Detect which cell encompasses the target text, then output its [x, y] center coordinate. 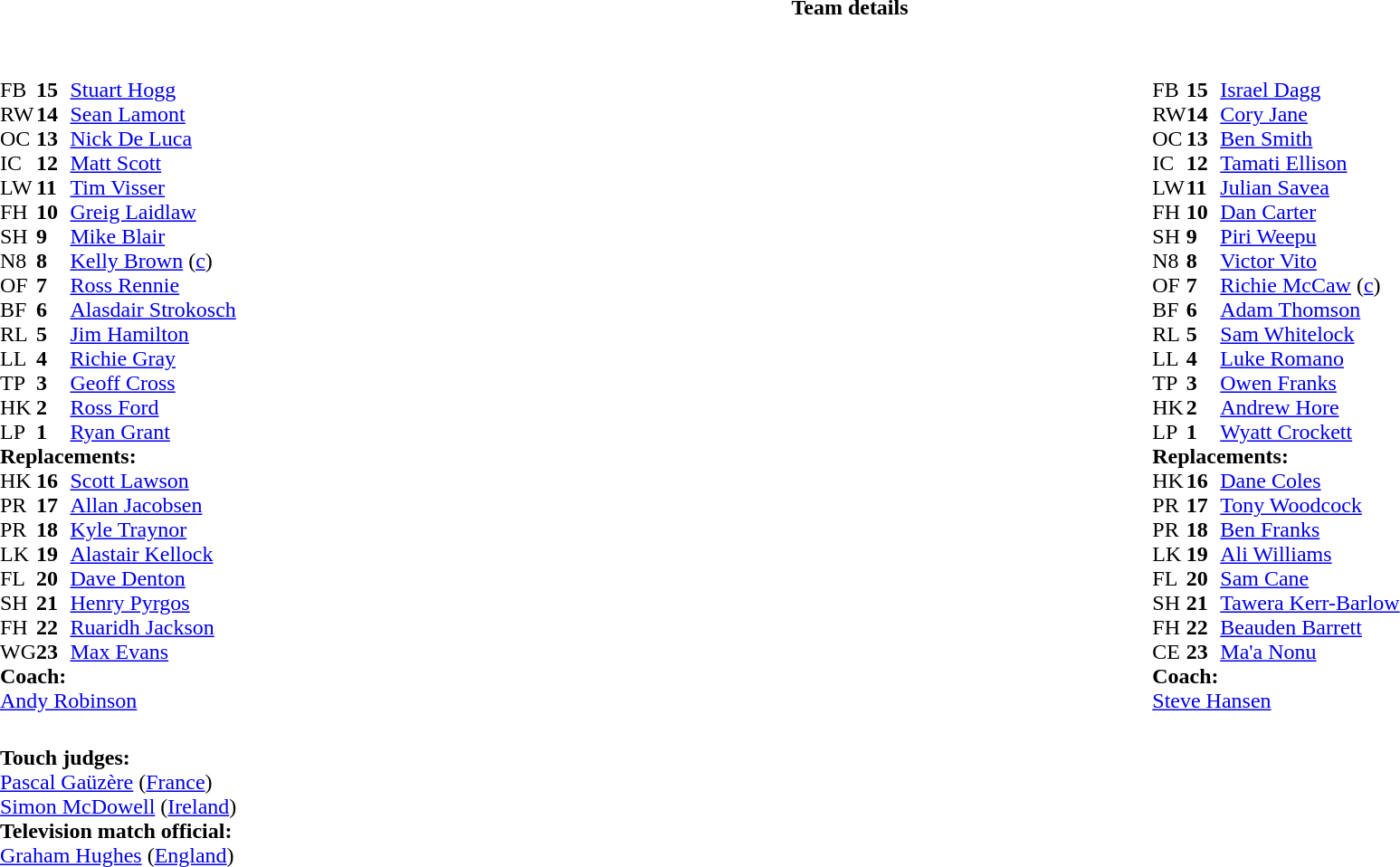
Andrew Hore [1310, 407]
Tamati Ellison [1310, 163]
Alasdair Strokosch [152, 310]
Ben Smith [1310, 139]
Scott Lawson [152, 481]
Max Evans [152, 652]
Matt Scott [152, 163]
Kyle Traynor [152, 530]
Geoff Cross [152, 384]
Nick De Luca [152, 139]
Piri Weepu [1310, 237]
CE [1169, 652]
Ruaridh Jackson [152, 628]
Sam Cane [1310, 579]
Beauden Barrett [1310, 628]
Ryan Grant [152, 433]
Ross Ford [152, 407]
Greig Laidlaw [152, 212]
Henry Pyrgos [152, 603]
Israel Dagg [1310, 91]
Tony Woodcock [1310, 505]
Stuart Hogg [152, 91]
Dan Carter [1310, 212]
Luke Romano [1310, 358]
Cory Jane [1310, 114]
WG [18, 652]
Steve Hansen [1276, 700]
Jim Hamilton [152, 335]
Ma'a Nonu [1310, 652]
Allan Jacobsen [152, 505]
Victor Vito [1310, 261]
Wyatt Crockett [1310, 433]
Dane Coles [1310, 481]
Ross Rennie [152, 286]
Alastair Kellock [152, 554]
Dave Denton [152, 579]
Adam Thomson [1310, 310]
Richie McCaw (c) [1310, 286]
Andy Robinson [118, 700]
Tawera Kerr-Barlow [1310, 603]
Tim Visser [152, 188]
Sean Lamont [152, 114]
Ali Williams [1310, 554]
Ben Franks [1310, 530]
Sam Whitelock [1310, 335]
Julian Savea [1310, 188]
Owen Franks [1310, 384]
Richie Gray [152, 358]
Kelly Brown (c) [152, 261]
Mike Blair [152, 237]
